Identify which cell holds the provided text, then report its (x, y) central coordinate. 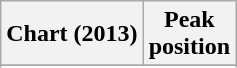
Chart (2013) (72, 34)
Peakposition (189, 34)
